Output the [x, y] coordinate of the center of the cell containing the given text.  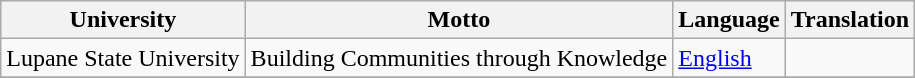
Motto [459, 20]
Building Communities through Knowledge [459, 58]
English [729, 58]
University [123, 20]
Translation [850, 20]
Language [729, 20]
Lupane State University [123, 58]
